Provide the (x, y) coordinate of the cell's center where the given text is located.  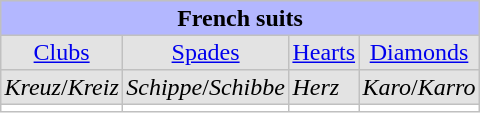
Karo/Karro (420, 86)
Diamonds (420, 52)
Herz (324, 86)
Spades (206, 52)
Clubs (62, 52)
French suits (240, 18)
Kreuz/Kreiz (62, 86)
Hearts (324, 52)
Schippe/Schibbe (206, 86)
